Identify which cell holds the provided text, then report its (x, y) central coordinate. 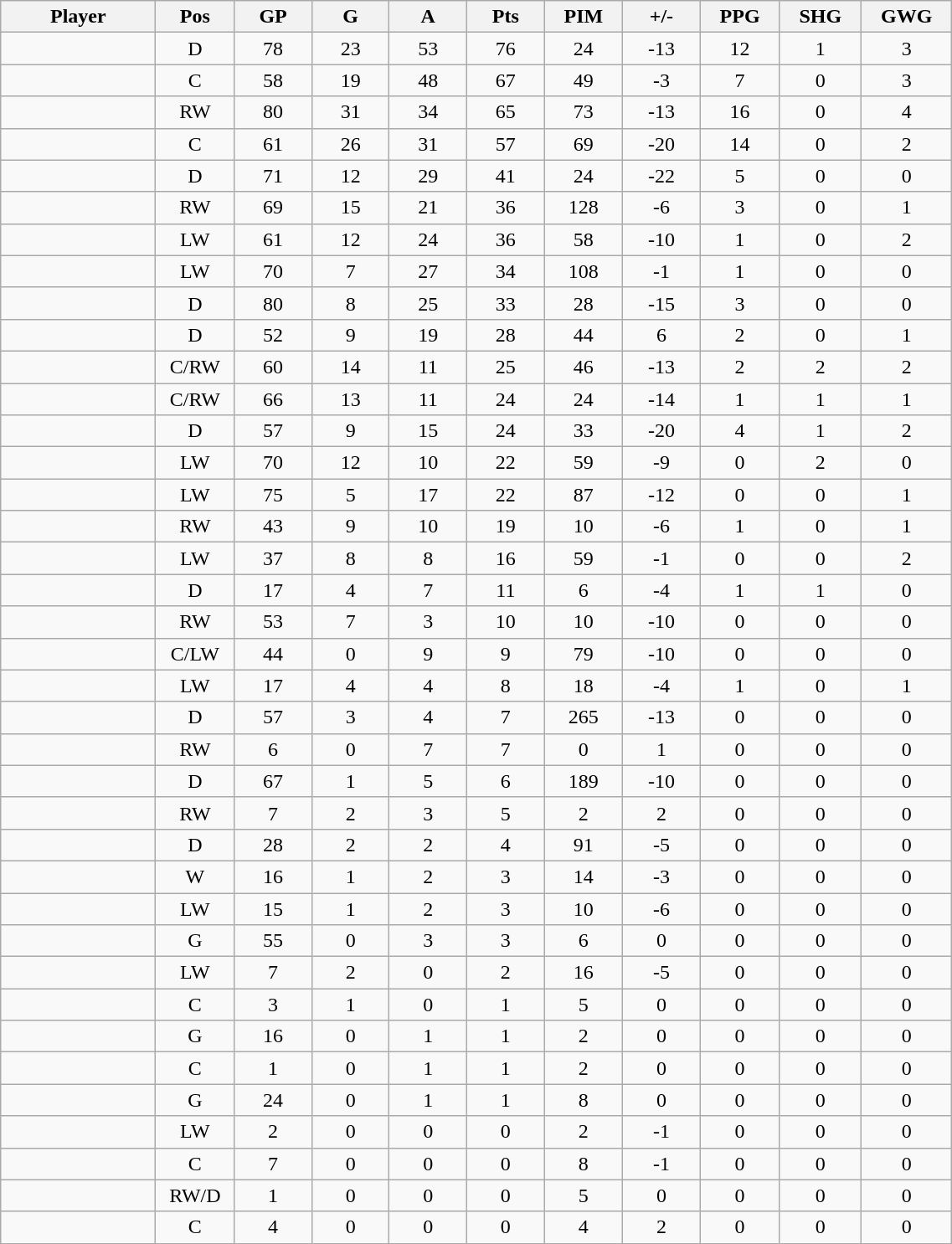
128 (584, 208)
-9 (661, 463)
Pos (195, 17)
46 (584, 367)
76 (506, 49)
29 (429, 176)
GWG (907, 17)
23 (350, 49)
55 (273, 941)
75 (273, 495)
-22 (661, 176)
21 (429, 208)
49 (584, 80)
-14 (661, 399)
C/LW (195, 654)
-12 (661, 495)
13 (350, 399)
18 (584, 686)
-15 (661, 303)
SHG (821, 17)
43 (273, 527)
71 (273, 176)
52 (273, 335)
37 (273, 558)
GP (273, 17)
PPG (740, 17)
108 (584, 271)
189 (584, 781)
A (429, 17)
91 (584, 845)
Pts (506, 17)
78 (273, 49)
RW/D (195, 1195)
27 (429, 271)
48 (429, 80)
41 (506, 176)
W (195, 876)
79 (584, 654)
65 (506, 112)
Player (79, 17)
26 (350, 144)
60 (273, 367)
66 (273, 399)
+/- (661, 17)
87 (584, 495)
PIM (584, 17)
265 (584, 717)
73 (584, 112)
